Search for the cell housing the specified text and yield its (x, y) center coordinate. 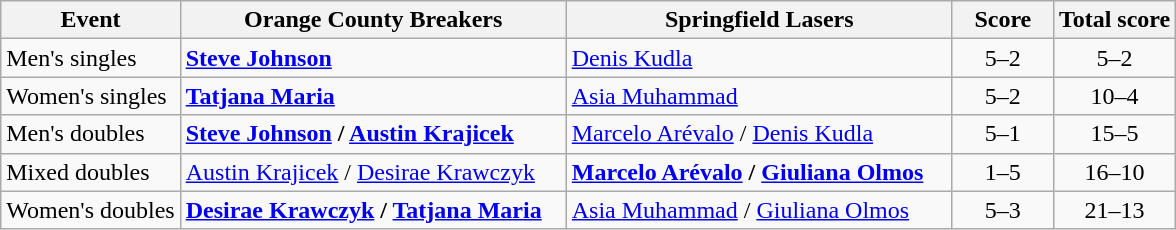
Women's doubles (90, 210)
15–5 (1114, 134)
10–4 (1114, 96)
16–10 (1114, 172)
Austin Krajicek / Desirae Krawczyk (373, 172)
Marcelo Arévalo / Denis Kudla (759, 134)
Desirae Krawczyk / Tatjana Maria (373, 210)
1–5 (1002, 172)
Orange County Breakers (373, 20)
Mixed doubles (90, 172)
Asia Muhammad / Giuliana Olmos (759, 210)
Steve Johnson (373, 58)
Denis Kudla (759, 58)
Event (90, 20)
Total score (1114, 20)
Springfield Lasers (759, 20)
5–3 (1002, 210)
5–1 (1002, 134)
Men's singles (90, 58)
Asia Muhammad (759, 96)
Marcelo Arévalo / Giuliana Olmos (759, 172)
Men's doubles (90, 134)
Score (1002, 20)
Tatjana Maria (373, 96)
21–13 (1114, 210)
Steve Johnson / Austin Krajicek (373, 134)
Women's singles (90, 96)
